From the cell containing the given text, extract its center point as (X, Y) coordinate. 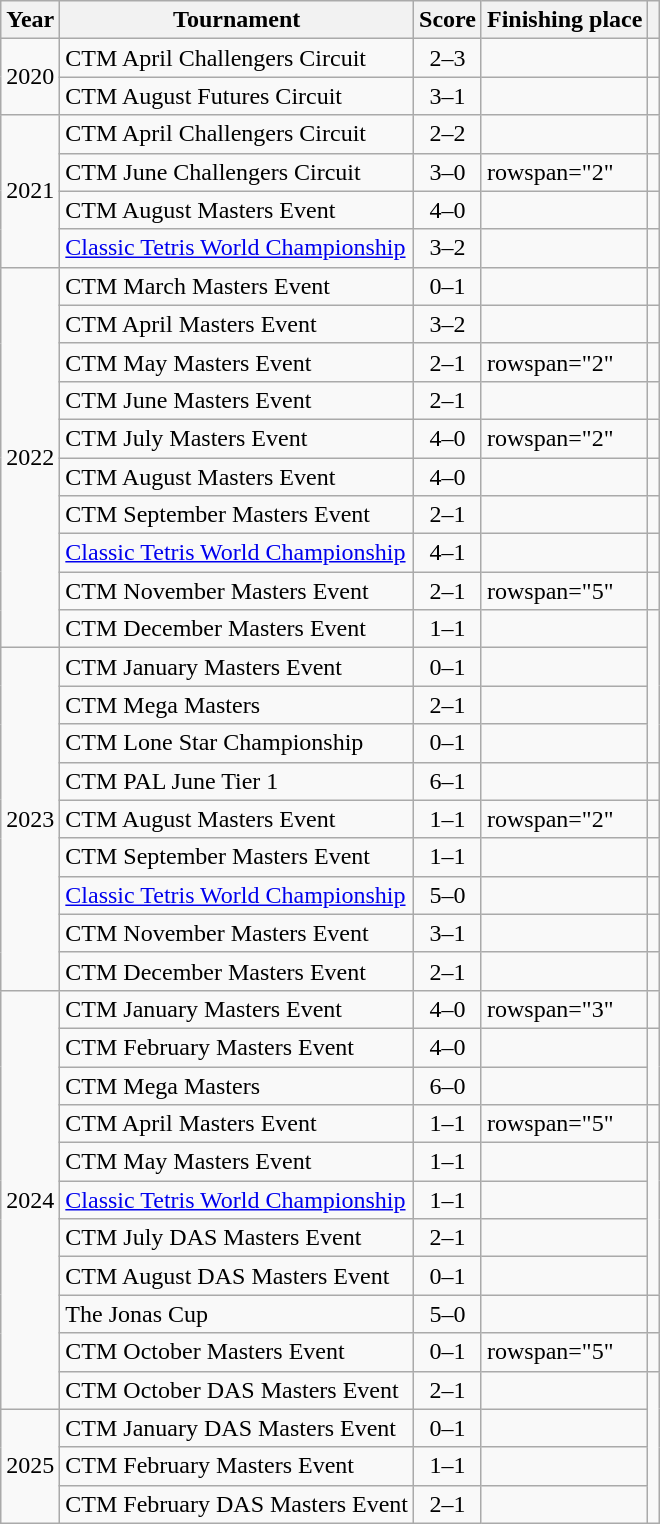
CTM January DAS Masters Event (237, 1428)
CTM March Masters Event (237, 286)
CTM PAL June Tier 1 (237, 781)
6–1 (448, 781)
6–0 (448, 1085)
4–1 (448, 553)
CTM June Masters Event (237, 400)
2020 (30, 77)
CTM February DAS Masters Event (237, 1504)
2022 (30, 458)
2025 (30, 1466)
CTM October Masters Event (237, 1352)
Finishing place (564, 20)
CTM August DAS Masters Event (237, 1276)
CTM October DAS Masters Event (237, 1390)
CTM July DAS Masters Event (237, 1238)
CTM Lone Star Championship (237, 743)
The Jonas Cup (237, 1314)
2–3 (448, 58)
Tournament (237, 20)
2023 (30, 820)
CTM August Futures Circuit (237, 96)
2–2 (448, 134)
2024 (30, 1200)
CTM June Challengers Circuit (237, 172)
2021 (30, 191)
Year (30, 20)
Score (448, 20)
CTM July Masters Event (237, 438)
3–0 (448, 172)
rowspan="3" (564, 1009)
